Return the (X, Y) coordinate for the center point of the cell that contains the specified text.  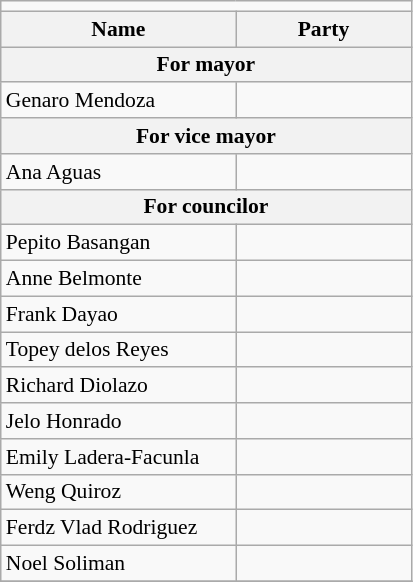
For vice mayor (206, 136)
Jelo Honrado (118, 421)
Pepito Basangan (118, 243)
Ana Aguas (118, 172)
Topey delos Reyes (118, 350)
Genaro Mendoza (118, 101)
Noel Soliman (118, 564)
Ferdz Vlad Rodriguez (118, 528)
Party (324, 29)
Weng Quiroz (118, 492)
For councilor (206, 207)
Name (118, 29)
Anne Belmonte (118, 279)
Richard Diolazo (118, 386)
For mayor (206, 65)
Frank Dayao (118, 314)
Emily Ladera-Facunla (118, 457)
